Provide the [X, Y] coordinate of the cell's center where the given text is located.  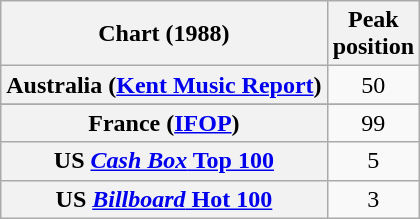
Australia (Kent Music Report) [164, 85]
50 [373, 85]
5 [373, 161]
3 [373, 199]
99 [373, 123]
US Cash Box Top 100 [164, 161]
France (IFOP) [164, 123]
Peak position [373, 34]
US Billboard Hot 100 [164, 199]
Chart (1988) [164, 34]
